Extract the [X, Y] coordinate from the center of the cell holding the provided text.  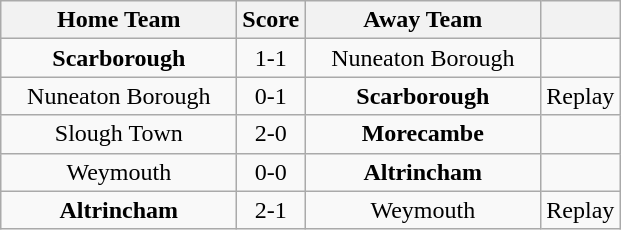
Away Team [423, 20]
Score [271, 20]
0-0 [271, 172]
Morecambe [423, 134]
Home Team [119, 20]
2-0 [271, 134]
1-1 [271, 58]
Slough Town [119, 134]
0-1 [271, 96]
2-1 [271, 210]
